Search for the cell housing the specified text and yield its [x, y] center coordinate. 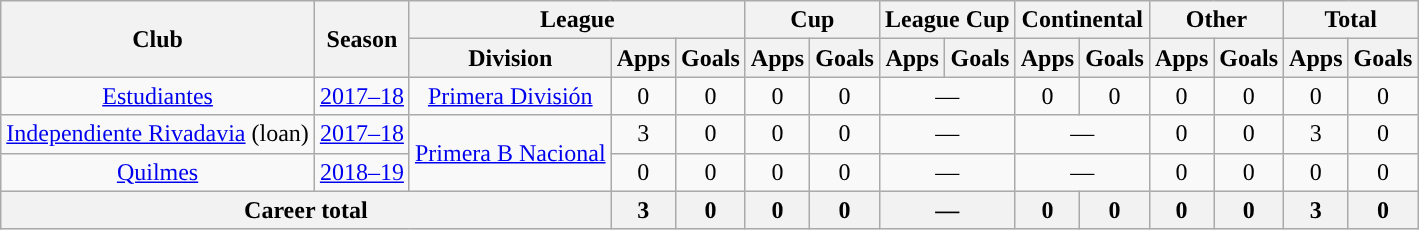
League Cup [947, 20]
Other [1216, 20]
Continental [1082, 20]
Season [362, 39]
Career total [306, 210]
League [577, 20]
Quilmes [158, 172]
Total [1351, 20]
Cup [812, 20]
Estudiantes [158, 96]
Club [158, 39]
Primera División [510, 96]
2018–19 [362, 172]
Division [510, 58]
Independiente Rivadavia (loan) [158, 134]
Primera B Nacional [510, 153]
